Identify which cell holds the provided text, then report its (x, y) central coordinate. 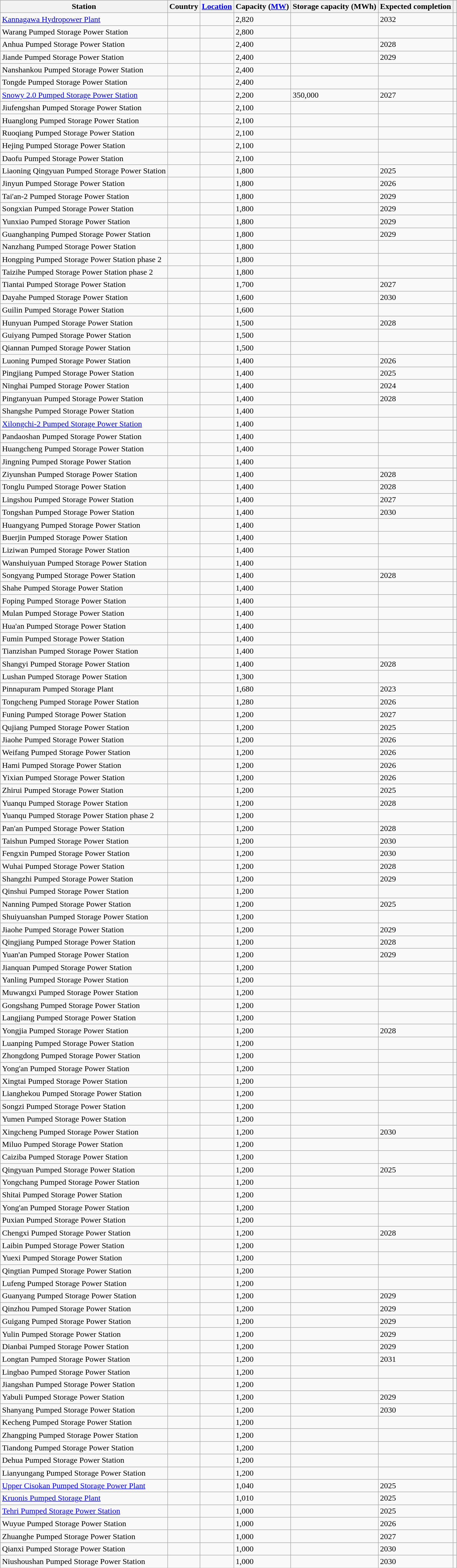
2031 (416, 1359)
Dianbai Pumped Storage Power Station (84, 1346)
Shuiyuanshan Pumped Storage Power Station (84, 917)
Anhua Pumped Storage Power Station (84, 45)
1,280 (262, 702)
Huangyang Pumped Storage Power Station (84, 525)
Qujiang Pumped Storage Power Station (84, 727)
Shahe Pumped Storage Power Station (84, 588)
Yuanqu Pumped Storage Power Station phase 2 (84, 816)
Shangyi Pumped Storage Power Station (84, 664)
Jianquan Pumped Storage Power Station (84, 968)
Pandaoshan Pumped Storage Power Station (84, 436)
Zhuanghe Pumped Storage Power Station (84, 1536)
Hejing Pumped Storage Power Station (84, 145)
2023 (416, 689)
Jingning Pumped Storage Power Station (84, 462)
Caiziba Pumped Storage Power Station (84, 1157)
Dehua Pumped Storage Power Station (84, 1460)
Longtan Pumped Storage Power Station (84, 1359)
Miluo Pumped Storage Power Station (84, 1144)
Nanzhang Pumped Storage Power Station (84, 247)
Qinzhou Pumped Storage Power Station (84, 1309)
Shitai Pumped Storage Power Station (84, 1195)
Zhangping Pumped Storage Power Station (84, 1435)
Pingtanyuan Pumped Storage Power Station (84, 399)
Shangzhi Pumped Storage Power Station (84, 879)
Tianzishan Pumped Storage Power Station (84, 651)
Upper Cisokan Pumped Storage Power Plant (84, 1486)
Storage capacity (MWh) (335, 7)
Yabuli Pumped Storage Power Station (84, 1397)
Taizihe Pumped Storage Power Station phase 2 (84, 272)
Jiufengshan Pumped Storage Power Station (84, 108)
Guanyang Pumped Storage Power Station (84, 1296)
Tonglu Pumped Storage Power Station (84, 487)
Qianxi Pumped Storage Power Station (84, 1549)
Jiangshan Pumped Storage Power Station (84, 1385)
Shanyang Pumped Storage Power Station (84, 1410)
Lushan Pumped Storage Power Station (84, 677)
Yulin Pumped Storage Power Station (84, 1334)
Liziwan Pumped Storage Power Station (84, 550)
Ziyunshan Pumped Storage Power Station (84, 474)
Xingtai Pumped Storage Power Station (84, 1081)
Zhirui Pumped Storage Power Station (84, 790)
Qingjiang Pumped Storage Power Station (84, 942)
Fengxin Pumped Storage Power Station (84, 854)
Jinyun Pumped Storage Power Station (84, 184)
Funing Pumped Storage Power Station (84, 714)
Shangshe Pumped Storage Power Station (84, 411)
Hua'an Pumped Storage Power Station (84, 626)
Tiantai Pumped Storage Power Station (84, 285)
1,010 (262, 1498)
Capacity (MW) (262, 7)
Pinnapuram Pumped Storage Plant (84, 689)
Guiyang Pumped Storage Power Station (84, 335)
Tai'an-2 Pumped Storage Power Station (84, 196)
1,700 (262, 285)
Yongjia Pumped Storage Power Station (84, 1031)
Tongshan Pumped Storage Power Station (84, 512)
Jiande Pumped Storage Power Station (84, 57)
2032 (416, 19)
Songzi Pumped Storage Power Station (84, 1106)
Hunyuan Pumped Storage Power Station (84, 323)
Pingjiang Pumped Storage Power Station (84, 373)
Lingbao Pumped Storage Power Station (84, 1372)
Mulan Pumped Storage Power Station (84, 613)
Guilin Pumped Storage Power Station (84, 310)
Yongchang Pumped Storage Power Station (84, 1182)
Hongping Pumped Storage Power Station phase 2 (84, 259)
Snowy 2.0 Pumped Storage Power Station (84, 95)
Tongcheng Pumped Storage Power Station (84, 702)
Guigang Pumped Storage Power Station (84, 1321)
Zhongdong Pumped Storage Power Station (84, 1056)
350,000 (335, 95)
Taishun Pumped Storage Power Station (84, 841)
Station (84, 7)
Lingshou Pumped Storage Power Station (84, 500)
Huanglong Pumped Storage Power Station (84, 120)
Xilongchi-2 Pumped Storage Power Station (84, 424)
Laibin Pumped Storage Power Station (84, 1245)
Lufeng Pumped Storage Power Station (84, 1283)
Songyang Pumped Storage Power Station (84, 576)
Fumin Pumped Storage Power Station (84, 639)
2,200 (262, 95)
Yanling Pumped Storage Power Station (84, 980)
Yuan'an Pumped Storage Power Station (84, 955)
Chengxi Pumped Storage Power Station (84, 1233)
Langjiang Pumped Storage Power Station (84, 1018)
Weifang Pumped Storage Power Station (84, 752)
Tehri Pumped Storage Power Station (84, 1511)
Tongde Pumped Storage Power Station (84, 82)
Expected completion (416, 7)
Lianyungang Pumped Storage Power Station (84, 1473)
2024 (416, 386)
Yunxiao Pumped Storage Power Station (84, 222)
Huangcheng Pumped Storage Power Station (84, 449)
Dayahe Pumped Storage Power Station (84, 297)
Luoning Pumped Storage Power Station (84, 360)
1,680 (262, 689)
2,800 (262, 32)
Qinshui Pumped Storage Power Station (84, 891)
Yixian Pumped Storage Power Station (84, 778)
Location (217, 7)
Tiandong Pumped Storage Power Station (84, 1448)
Niushoushan Pumped Storage Power Station (84, 1561)
Luanping Pumped Storage Power Station (84, 1043)
Kannagawa Hydropower Plant (84, 19)
Ninghai Pumped Storage Power Station (84, 386)
Foping Pumped Storage Power Station (84, 601)
Liaoning Qingyuan Pumped Storage Power Station (84, 171)
Wanshuiyuan Pumped Storage Power Station (84, 563)
Pan'an Pumped Storage Power Station (84, 828)
Wuyue Pumped Storage Power Station (84, 1523)
Muwangxi Pumped Storage Power Station (84, 993)
Nanning Pumped Storage Power Station (84, 904)
Ruoqiang Pumped Storage Power Station (84, 133)
Qingyuan Pumped Storage Power Station (84, 1169)
Lianghekou Pumped Storage Power Station (84, 1094)
1,040 (262, 1486)
2,820 (262, 19)
Warang Pumped Storage Power Station (84, 32)
Daofu Pumped Storage Power Station (84, 158)
Yuexi Pumped Storage Power Station (84, 1258)
Wuhai Pumped Storage Power Station (84, 866)
Qiannan Pumped Storage Power Station (84, 348)
Gongshang Pumped Storage Power Station (84, 1005)
Country (184, 7)
Qingtian Pumped Storage Power Station (84, 1271)
Hami Pumped Storage Power Station (84, 765)
Kruonis Pumped Storage Plant (84, 1498)
Yuanqu Pumped Storage Power Station (84, 803)
Buerjin Pumped Storage Power Station (84, 537)
Guanghanping Pumped Storage Power Station (84, 234)
Kecheng Pumped Storage Power Station (84, 1423)
Puxian Pumped Storage Power Station (84, 1220)
Nanshankou Pumped Storage Power Station (84, 70)
1,300 (262, 677)
Xingcheng Pumped Storage Power Station (84, 1132)
Yumen Pumped Storage Power Station (84, 1119)
Songxian Pumped Storage Power Station (84, 209)
